Detect which cell encompasses the target text, then output its [X, Y] center coordinate. 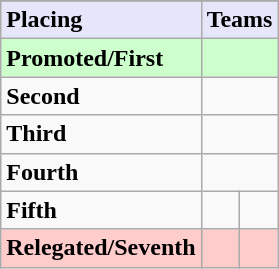
Fifth [101, 210]
Third [101, 134]
Second [101, 96]
Fourth [101, 172]
Teams [240, 20]
Relegated/Seventh [101, 248]
Promoted/First [101, 58]
Placing [101, 20]
